Return the [x, y] coordinate for the center point of the cell that contains the specified text.  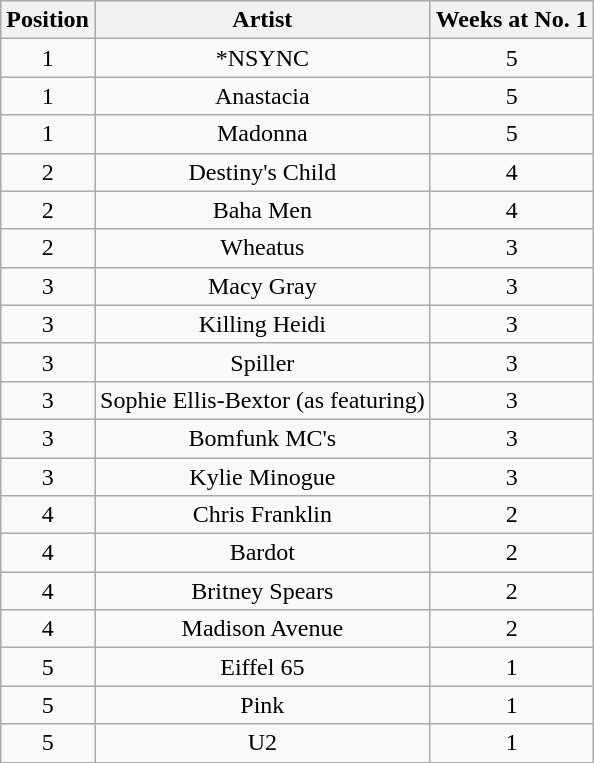
Pink [262, 705]
Spiller [262, 362]
Killing Heidi [262, 324]
Kylie Minogue [262, 477]
Artist [262, 20]
Anastacia [262, 96]
U2 [262, 743]
Britney Spears [262, 591]
Eiffel 65 [262, 667]
Bardot [262, 553]
Madison Avenue [262, 629]
Position [48, 20]
Wheatus [262, 248]
Destiny's Child [262, 172]
Chris Franklin [262, 515]
*NSYNC [262, 58]
Sophie Ellis-Bextor (as featuring) [262, 400]
Bomfunk MC's [262, 438]
Baha Men [262, 210]
Weeks at No. 1 [512, 20]
Madonna [262, 134]
Macy Gray [262, 286]
